From the cell containing the given text, extract its center point as [X, Y] coordinate. 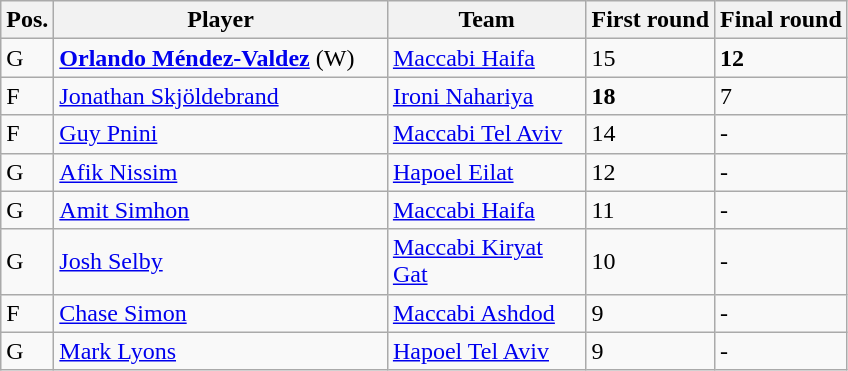
Player [221, 20]
Afik Nissim [221, 172]
Guy Pnini [221, 134]
Maccabi Tel Aviv [486, 134]
7 [782, 96]
11 [650, 210]
Orlando Méndez-Valdez (W) [221, 58]
Jonathan Skjöldebrand [221, 96]
Pos. [28, 20]
Amit Simhon [221, 210]
14 [650, 134]
Team [486, 20]
18 [650, 96]
10 [650, 262]
Chase Simon [221, 313]
First round [650, 20]
Hapoel Eilat [486, 172]
Maccabi Kiryat Gat [486, 262]
Final round [782, 20]
Maccabi Ashdod [486, 313]
Ironi Nahariya [486, 96]
Hapoel Tel Aviv [486, 351]
Mark Lyons [221, 351]
Josh Selby [221, 262]
15 [650, 58]
